Identify which cell holds the provided text, then report its [x, y] central coordinate. 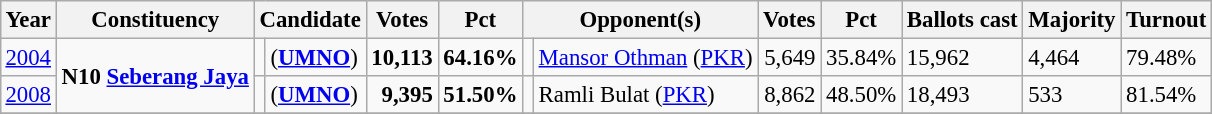
Ramli Bulat (PKR) [646, 95]
Year [28, 20]
N10 Seberang Jaya [155, 76]
Constituency [155, 20]
Mansor Othman (PKR) [646, 57]
533 [1072, 95]
81.54% [1166, 95]
48.50% [862, 95]
51.50% [480, 95]
Turnout [1166, 20]
79.48% [1166, 57]
5,649 [790, 57]
10,113 [402, 57]
15,962 [962, 57]
35.84% [862, 57]
Candidate [310, 20]
8,862 [790, 95]
18,493 [962, 95]
4,464 [1072, 57]
Opponent(s) [640, 20]
9,395 [402, 95]
2004 [28, 57]
Ballots cast [962, 20]
Majority [1072, 20]
2008 [28, 95]
64.16% [480, 57]
